Locate the cell with the specified text and output its [X, Y] center coordinate. 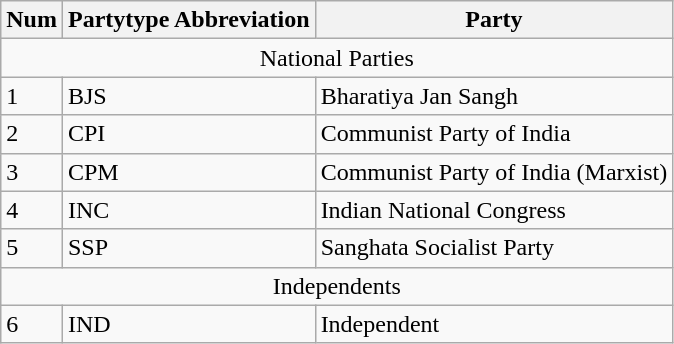
INC [188, 210]
Indian National Congress [494, 210]
Num [32, 20]
Party [494, 20]
Independent [494, 324]
Independents [337, 286]
National Parties [337, 58]
3 [32, 172]
Partytype Abbreviation [188, 20]
IND [188, 324]
4 [32, 210]
BJS [188, 96]
Communist Party of India (Marxist) [494, 172]
Communist Party of India [494, 134]
2 [32, 134]
1 [32, 96]
Bharatiya Jan Sangh [494, 96]
Sanghata Socialist Party [494, 248]
5 [32, 248]
6 [32, 324]
SSP [188, 248]
CPI [188, 134]
CPM [188, 172]
